Scan for the cell matching the given text and deliver its (X, Y) coordinate at center. 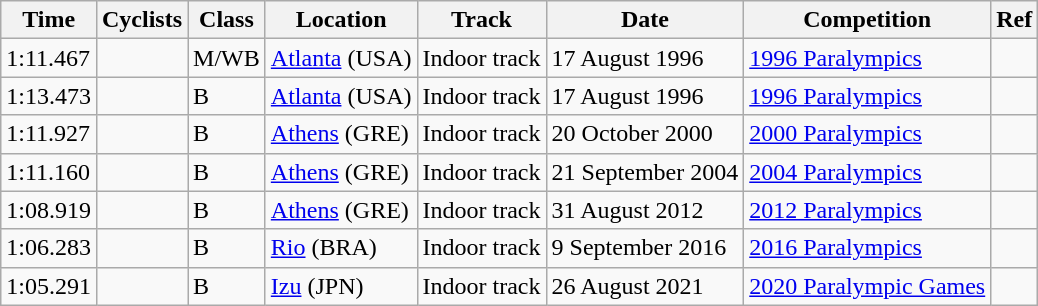
21 September 2004 (645, 172)
Rio (BRA) (341, 248)
1:05.291 (49, 286)
2020 Paralympic Games (868, 286)
Date (645, 20)
26 August 2021 (645, 286)
1:06.283 (49, 248)
Cyclists (142, 20)
2000 Paralympics (868, 134)
Track (482, 20)
Izu (JPN) (341, 286)
Time (49, 20)
1:08.919 (49, 210)
Competition (868, 20)
M/WB (227, 58)
1:11.927 (49, 134)
2004 Paralympics (868, 172)
9 September 2016 (645, 248)
Class (227, 20)
Ref (1014, 20)
1:11.467 (49, 58)
31 August 2012 (645, 210)
20 October 2000 (645, 134)
2016 Paralympics (868, 248)
1:11.160 (49, 172)
2012 Paralympics (868, 210)
Location (341, 20)
1:13.473 (49, 96)
